Locate the cell with the specified text and output its (X, Y) center coordinate. 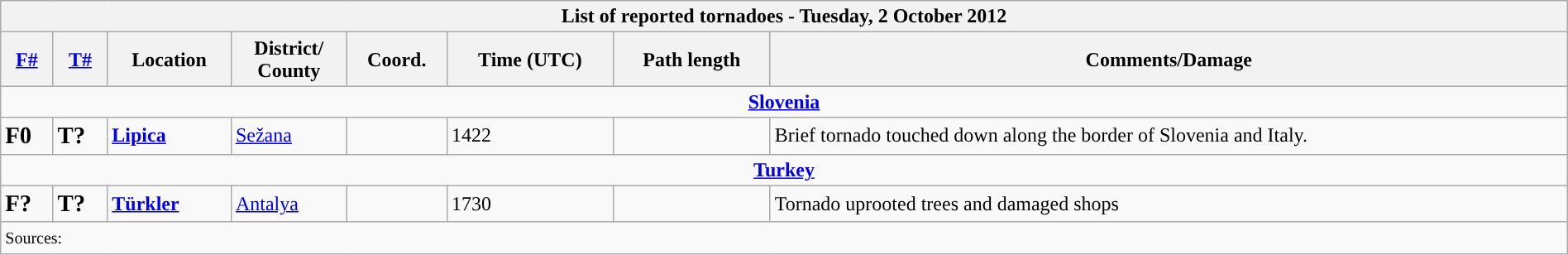
Tornado uprooted trees and damaged shops (1169, 204)
Location (170, 60)
List of reported tornadoes - Tuesday, 2 October 2012 (784, 17)
Lipica (170, 136)
Coord. (397, 60)
F# (26, 60)
Antalya (289, 204)
T# (80, 60)
Path length (691, 60)
Time (UTC) (529, 60)
1730 (529, 204)
Sources: (784, 238)
Slovenia (784, 102)
1422 (529, 136)
Brief tornado touched down along the border of Slovenia and Italy. (1169, 136)
Turkey (784, 170)
District/County (289, 60)
Comments/Damage (1169, 60)
F0 (26, 136)
Türkler (170, 204)
F? (26, 204)
Sežana (289, 136)
